For the text-containing cell, return its midpoint in (x, y) coordinate format. 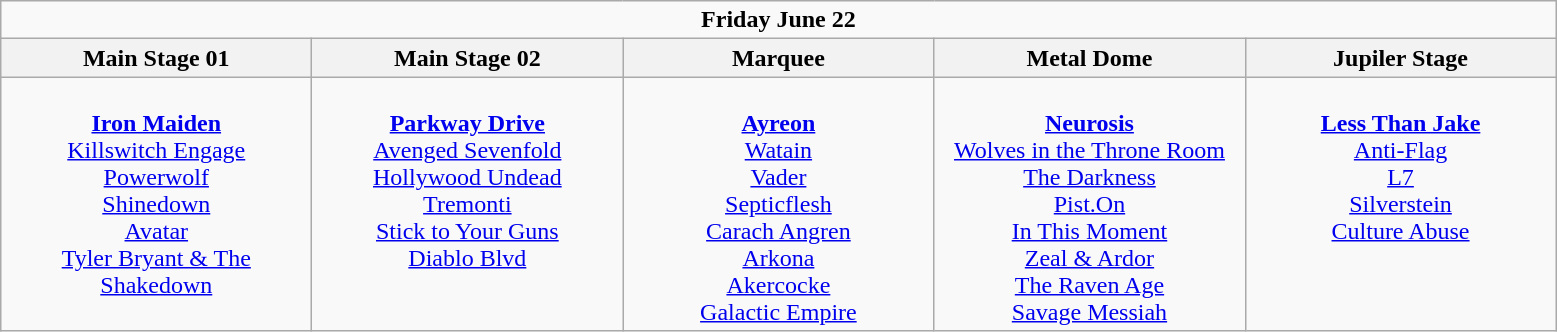
Iron Maiden Killswitch Engage Powerwolf Shinedown Avatar Tyler Bryant & The Shakedown (156, 204)
Metal Dome (1090, 58)
Main Stage 02 (468, 58)
Main Stage 01 (156, 58)
Jupiler Stage (1400, 58)
Less Than Jake Anti-Flag L7 Silverstein Culture Abuse (1400, 204)
Parkway Drive Avenged Sevenfold Hollywood Undead Tremonti Stick to Your Guns Diablo Blvd (468, 204)
Friday June 22 (778, 20)
Neurosis Wolves in the Throne Room The Darkness Pist.On In This Moment Zeal & Ardor The Raven Age Savage Messiah (1090, 204)
Ayreon Watain Vader Septicflesh Carach Angren Arkona Akercocke Galactic Empire (778, 204)
Marquee (778, 58)
